Return the [X, Y] coordinate for the center point of the cell that contains the specified text.  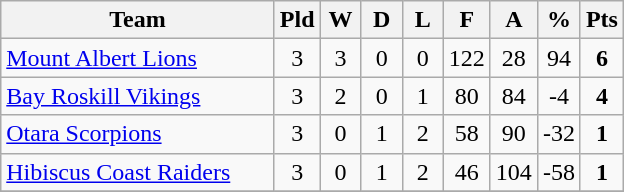
% [558, 20]
122 [466, 58]
28 [514, 58]
Pts [602, 20]
58 [466, 134]
Team [138, 20]
-58 [558, 172]
Hibiscus Coast Raiders [138, 172]
W [340, 20]
-4 [558, 96]
80 [466, 96]
F [466, 20]
Mount Albert Lions [138, 58]
46 [466, 172]
Otara Scorpions [138, 134]
Bay Roskill Vikings [138, 96]
104 [514, 172]
84 [514, 96]
6 [602, 58]
94 [558, 58]
D [382, 20]
-32 [558, 134]
L [422, 20]
A [514, 20]
4 [602, 96]
90 [514, 134]
Pld [297, 20]
